Capture the cell that displays the provided text and extract its [X, Y] central coordinate. 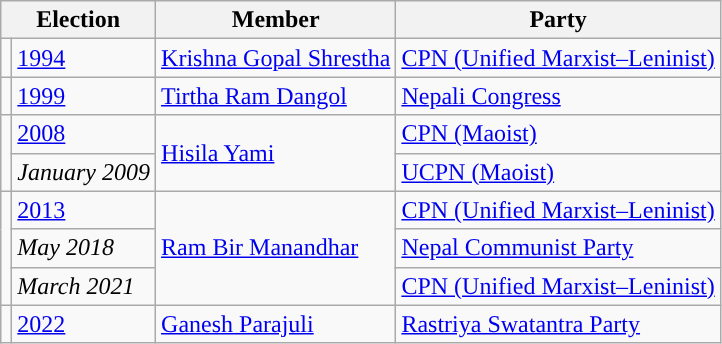
January 2009 [84, 172]
May 2018 [84, 248]
2008 [84, 134]
Tirtha Ram Dangol [276, 96]
1999 [84, 96]
CPN (Maoist) [558, 134]
Rastriya Swatantra Party [558, 324]
Member [276, 20]
2022 [84, 324]
Nepali Congress [558, 96]
2013 [84, 210]
UCPN (Maoist) [558, 172]
March 2021 [84, 286]
Ganesh Parajuli [276, 324]
Krishna Gopal Shrestha [276, 58]
Hisila Yami [276, 153]
Party [558, 20]
Ram Bir Manandhar [276, 248]
1994 [84, 58]
Election [78, 20]
Nepal Communist Party [558, 248]
